Locate the cell with the specified text and output its [x, y] center coordinate. 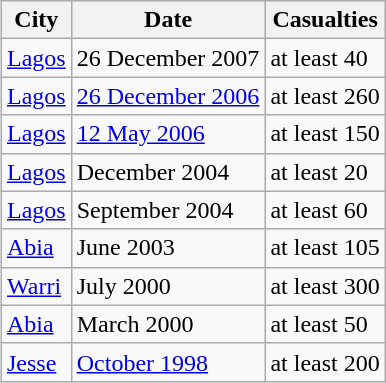
December 2004 [168, 172]
12 May 2006 [168, 134]
at least 300 [325, 286]
City [36, 20]
26 December 2006 [168, 96]
at least 260 [325, 96]
September 2004 [168, 210]
at least 40 [325, 58]
at least 50 [325, 324]
at least 150 [325, 134]
at least 105 [325, 248]
October 1998 [168, 362]
Casualties [325, 20]
26 December 2007 [168, 58]
July 2000 [168, 286]
March 2000 [168, 324]
Warri [36, 286]
at least 200 [325, 362]
Date [168, 20]
Jesse [36, 362]
at least 60 [325, 210]
at least 20 [325, 172]
June 2003 [168, 248]
